Find where the given text appears and provide that cell's center as [x, y] coordinate. 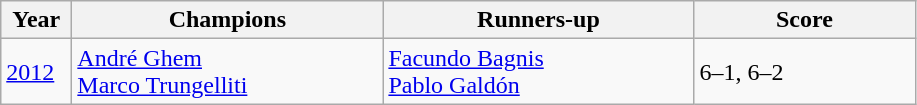
Year [36, 20]
Runners-up [538, 20]
Score [804, 20]
Champions [228, 20]
6–1, 6–2 [804, 72]
Facundo Bagnis Pablo Galdón [538, 72]
2012 [36, 72]
André Ghem Marco Trungelliti [228, 72]
